Search for the cell housing the specified text and yield its [x, y] center coordinate. 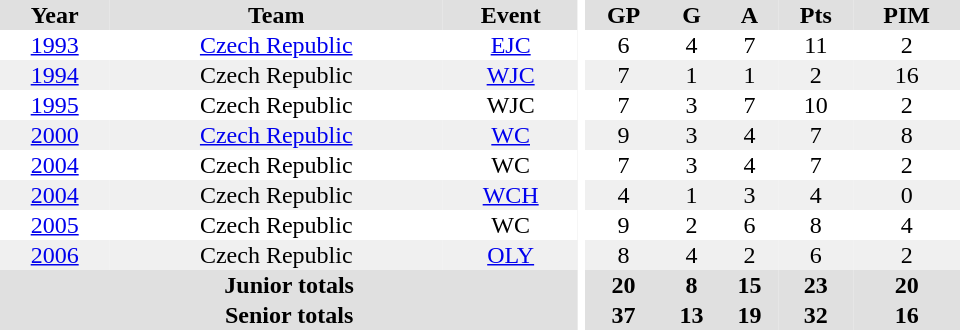
32 [816, 315]
0 [906, 195]
Senior totals [289, 315]
2000 [54, 135]
15 [749, 285]
Team [276, 15]
EJC [510, 45]
PIM [906, 15]
13 [692, 315]
2005 [54, 225]
2006 [54, 255]
10 [816, 105]
OLY [510, 255]
1995 [54, 105]
19 [749, 315]
37 [624, 315]
Junior totals [289, 285]
23 [816, 285]
1994 [54, 75]
1993 [54, 45]
A [749, 15]
GP [624, 15]
G [692, 15]
Pts [816, 15]
Year [54, 15]
Event [510, 15]
11 [816, 45]
WCH [510, 195]
